Output the (X, Y) coordinate of the center of the cell containing the given text.  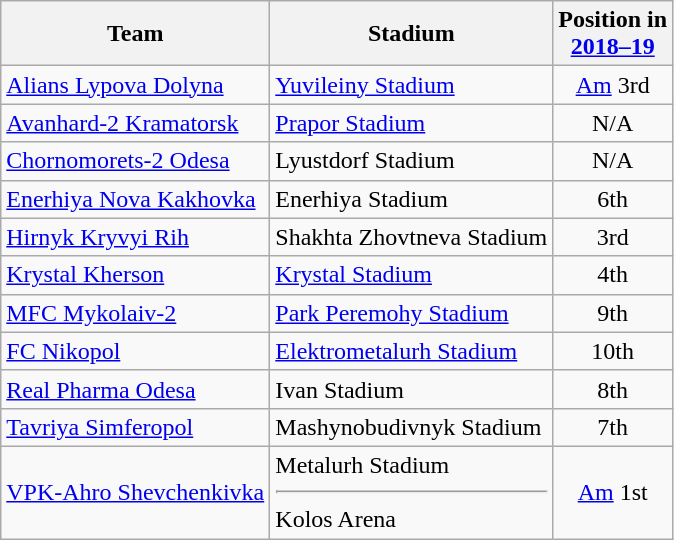
10th (613, 351)
Am 1st (613, 492)
MFC Mykolaiv-2 (136, 313)
Metalurh StadiumKolos Arena (412, 492)
Krystal Stadium (412, 275)
Enerhiya Stadium (412, 199)
Stadium (412, 34)
Yuvileiny Stadium (412, 85)
Am 3rd (613, 85)
Shakhta Zhovtneva Stadium (412, 237)
Avanhard-2 Kramatorsk (136, 123)
Enerhiya Nova Kakhovka (136, 199)
Prapor Stadium (412, 123)
Park Peremohy Stadium (412, 313)
8th (613, 389)
Tavriya Simferopol (136, 427)
Mashynobudivnyk Stadium (412, 427)
Chornomorets-2 Odesa (136, 161)
Position in2018–19 (613, 34)
FC Nikopol (136, 351)
4th (613, 275)
3rd (613, 237)
Ivan Stadium (412, 389)
9th (613, 313)
Team (136, 34)
Krystal Kherson (136, 275)
Alians Lypova Dolyna (136, 85)
Hirnyk Kryvyi Rih (136, 237)
VPK-Ahro Shevchenkivka (136, 492)
Lyustdorf Stadium (412, 161)
Real Pharma Odesa (136, 389)
7th (613, 427)
Elektrometalurh Stadium (412, 351)
6th (613, 199)
